Locate the cell with the specified text and output its [X, Y] center coordinate. 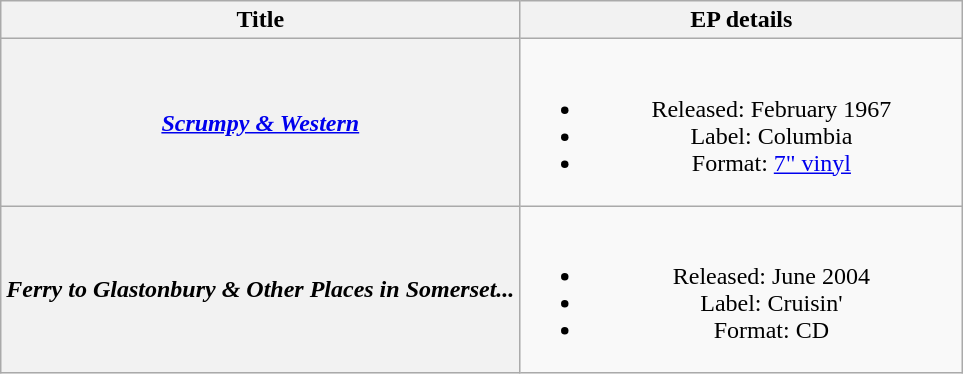
Scrumpy & Western [260, 122]
Title [260, 20]
EP details [742, 20]
Ferry to Glastonbury & Other Places in Somerset... [260, 290]
Released: February 1967Label: ColumbiaFormat: 7" vinyl [742, 122]
Released: June 2004Label: Cruisin'Format: CD [742, 290]
